Detect which cell encompasses the target text, then output its [x, y] center coordinate. 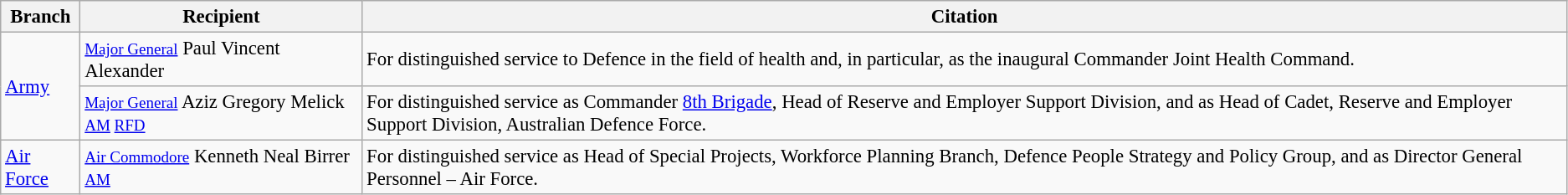
For distinguished service to Defence in the field of health and, in particular, as the inaugural Commander Joint Health Command. [965, 60]
Citation [965, 17]
Branch [40, 17]
Air Force [40, 167]
Major General Paul Vincent Alexander [221, 60]
Army [40, 87]
Major General Aziz Gregory Melick AM RFD [221, 114]
Recipient [221, 17]
Air Commodore Kenneth Neal Birrer AM [221, 167]
